For the text-containing cell, return its midpoint in [x, y] coordinate format. 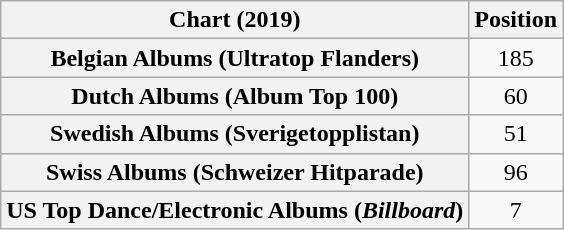
US Top Dance/Electronic Albums (Billboard) [235, 210]
185 [516, 58]
Swiss Albums (Schweizer Hitparade) [235, 172]
Chart (2019) [235, 20]
Dutch Albums (Album Top 100) [235, 96]
Position [516, 20]
Belgian Albums (Ultratop Flanders) [235, 58]
7 [516, 210]
51 [516, 134]
96 [516, 172]
60 [516, 96]
Swedish Albums (Sverigetopplistan) [235, 134]
